Return the (x, y) coordinate for the center point of the cell that contains the specified text.  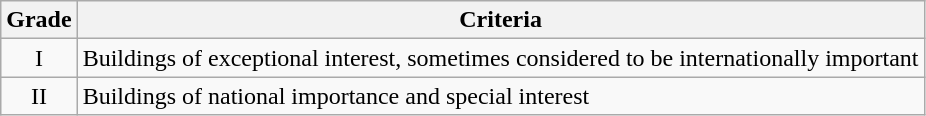
Buildings of exceptional interest, sometimes considered to be internationally important (500, 58)
Grade (39, 20)
Buildings of national importance and special interest (500, 96)
I (39, 58)
Criteria (500, 20)
II (39, 96)
